Provide the (x, y) coordinate of the cell's center where the given text is located.  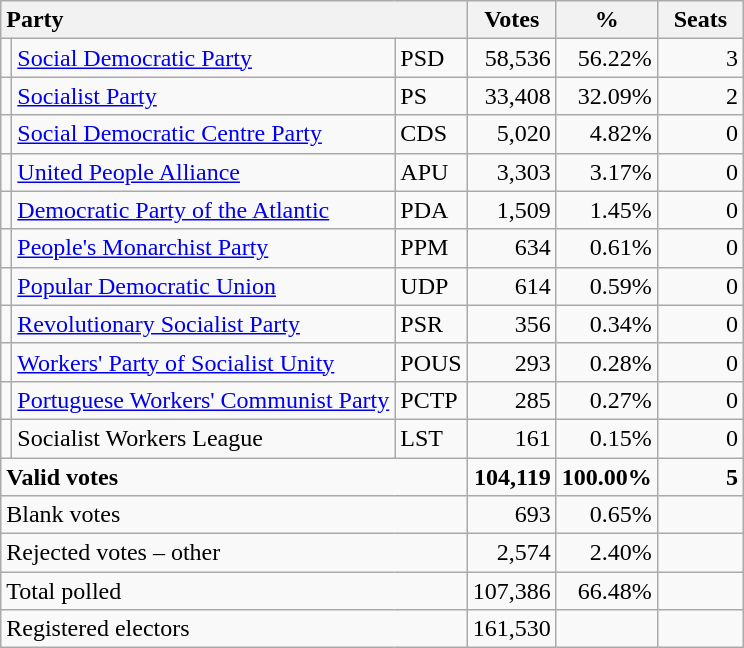
161,530 (512, 629)
614 (512, 286)
66.48% (606, 591)
58,536 (512, 58)
Revolutionary Socialist Party (204, 324)
PSR (431, 324)
693 (512, 515)
Popular Democratic Union (204, 286)
0.61% (606, 248)
0.34% (606, 324)
PCTP (431, 400)
3 (700, 58)
0.27% (606, 400)
0.15% (606, 438)
Social Democratic Centre Party (204, 134)
Portuguese Workers' Communist Party (204, 400)
PDA (431, 210)
0.65% (606, 515)
Registered electors (234, 629)
33,408 (512, 96)
3,303 (512, 172)
POUS (431, 362)
634 (512, 248)
4.82% (606, 134)
2.40% (606, 553)
Total polled (234, 591)
Socialist Workers League (204, 438)
56.22% (606, 58)
3.17% (606, 172)
100.00% (606, 477)
2 (700, 96)
Social Democratic Party (204, 58)
Rejected votes – other (234, 553)
5 (700, 477)
Blank votes (234, 515)
0.28% (606, 362)
PS (431, 96)
5,020 (512, 134)
Democratic Party of the Atlantic (204, 210)
107,386 (512, 591)
Seats (700, 20)
UDP (431, 286)
104,119 (512, 477)
32.09% (606, 96)
356 (512, 324)
2,574 (512, 553)
Valid votes (234, 477)
Party (234, 20)
1.45% (606, 210)
% (606, 20)
285 (512, 400)
PPM (431, 248)
0.59% (606, 286)
APU (431, 172)
PSD (431, 58)
Workers' Party of Socialist Unity (204, 362)
LST (431, 438)
293 (512, 362)
Socialist Party (204, 96)
CDS (431, 134)
Votes (512, 20)
161 (512, 438)
United People Alliance (204, 172)
People's Monarchist Party (204, 248)
1,509 (512, 210)
